Provide the [x, y] coordinate of the cell's center where the given text is located.  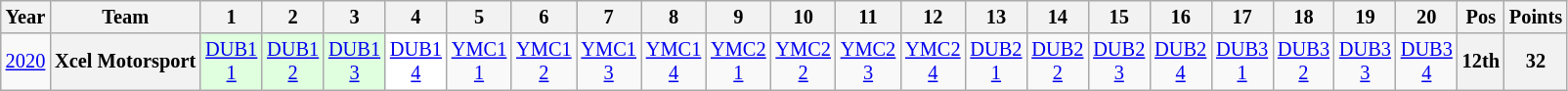
14 [1058, 17]
Pos [1481, 17]
8 [674, 17]
12 [933, 17]
Year [25, 17]
YMC12 [544, 62]
DUB22 [1058, 62]
1 [231, 17]
YMC22 [804, 62]
15 [1118, 17]
2020 [25, 62]
Team [125, 17]
DUB11 [231, 62]
YMC24 [933, 62]
DUB34 [1427, 62]
DUB24 [1181, 62]
Points [1536, 17]
18 [1304, 17]
7 [609, 17]
DUB23 [1118, 62]
DUB12 [293, 62]
6 [544, 17]
20 [1427, 17]
13 [995, 17]
9 [738, 17]
DUB31 [1241, 62]
10 [804, 17]
3 [354, 17]
32 [1536, 62]
DUB32 [1304, 62]
12th [1481, 62]
5 [479, 17]
YMC13 [609, 62]
YMC11 [479, 62]
4 [416, 17]
19 [1365, 17]
YMC23 [868, 62]
Xcel Motorsport [125, 62]
11 [868, 17]
16 [1181, 17]
DUB14 [416, 62]
DUB13 [354, 62]
YMC14 [674, 62]
2 [293, 17]
17 [1241, 17]
YMC21 [738, 62]
DUB21 [995, 62]
DUB33 [1365, 62]
